For the text-containing cell, return its midpoint in [X, Y] coordinate format. 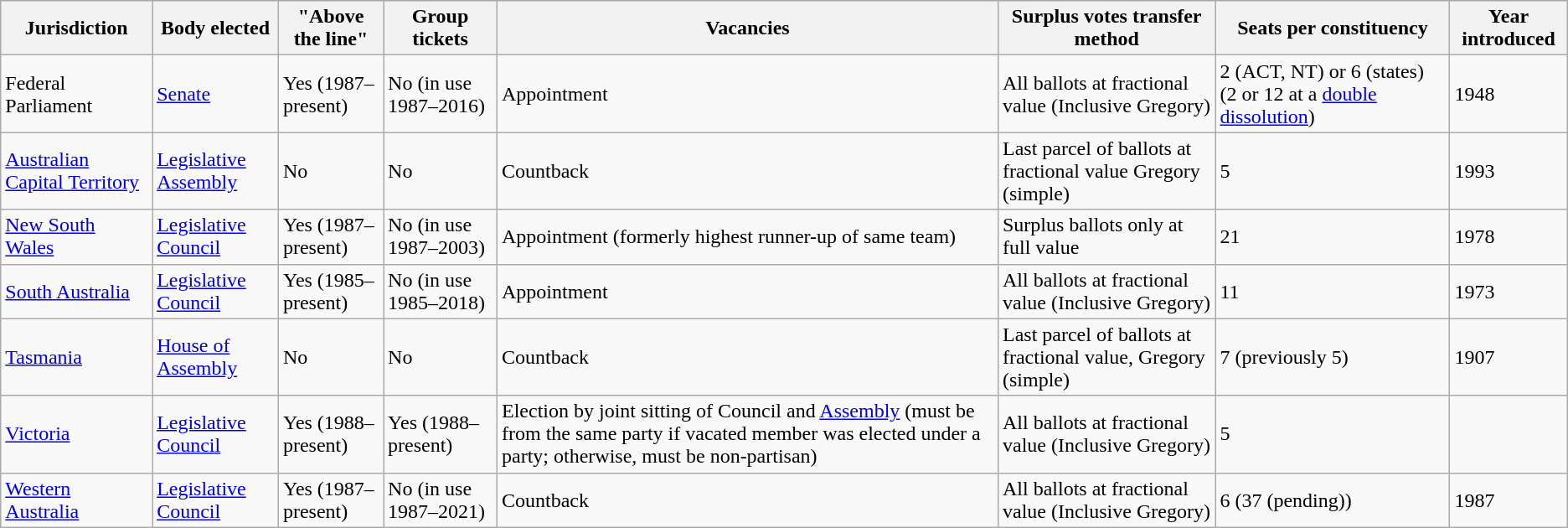
Surplus ballots only at full value [1106, 236]
No (in use 1987–2003) [441, 236]
Appointment (formerly highest runner-up of same team) [747, 236]
21 [1333, 236]
1948 [1509, 94]
Seats per constituency [1333, 28]
Last parcel of ballots at fractional value Gregory (simple) [1106, 171]
"Above the line" [330, 28]
House of Assembly [216, 357]
Western Australia [77, 500]
7 (previously 5) [1333, 357]
Body elected [216, 28]
Vacancies [747, 28]
Federal Parliament [77, 94]
New South Wales [77, 236]
Group tickets [441, 28]
Surplus votes transfer method [1106, 28]
No (in use 1987–2016) [441, 94]
1993 [1509, 171]
1978 [1509, 236]
Year introduced [1509, 28]
Last parcel of ballots at fractional value, Gregory (simple) [1106, 357]
No (in use 1987–2021) [441, 500]
1973 [1509, 292]
Tasmania [77, 357]
Australian Capital Territory [77, 171]
No (in use 1985–2018) [441, 292]
1907 [1509, 357]
Jurisdiction [77, 28]
South Australia [77, 292]
6 (37 (pending)) [1333, 500]
Senate [216, 94]
1987 [1509, 500]
Victoria [77, 434]
Yes (1985–present) [330, 292]
11 [1333, 292]
2 (ACT, NT) or 6 (states) (2 or 12 at a double dissolution) [1333, 94]
Legislative Assembly [216, 171]
